Return [x, y] of the center of cell containing provided text 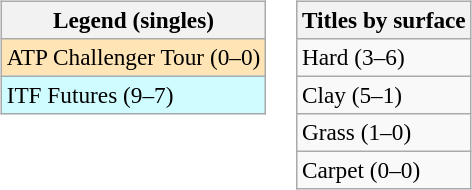
Titles by surface [384, 20]
Carpet (0–0) [384, 171]
Hard (3–6) [384, 57]
Grass (1–0) [384, 133]
ITF Futures (9–7) [133, 95]
Clay (5–1) [384, 95]
Legend (singles) [133, 20]
ATP Challenger Tour (0–0) [133, 57]
